Output the (X, Y) coordinate of the center of the cell containing the given text.  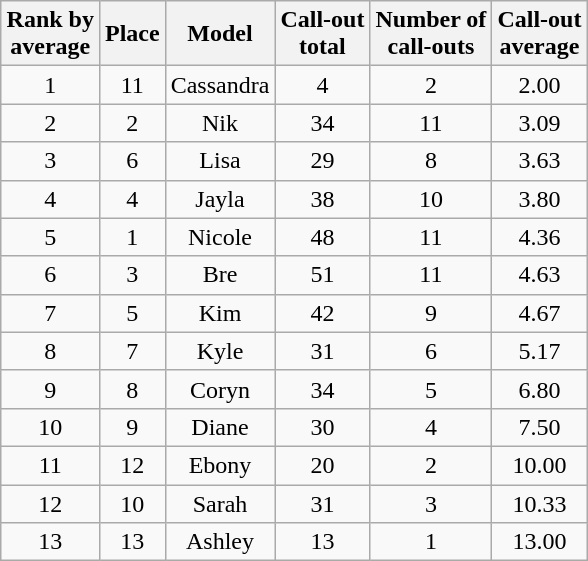
Coryn (220, 389)
4.63 (540, 275)
Rank byaverage (50, 34)
5.17 (540, 351)
Diane (220, 427)
7.50 (540, 427)
20 (322, 465)
Ashley (220, 542)
Ebony (220, 465)
10.00 (540, 465)
Nik (220, 123)
51 (322, 275)
30 (322, 427)
Kim (220, 313)
4.36 (540, 237)
Cassandra (220, 85)
Number ofcall-outs (431, 34)
48 (322, 237)
29 (322, 161)
Model (220, 34)
38 (322, 199)
Call-outaverage (540, 34)
Nicole (220, 237)
3.09 (540, 123)
Lisa (220, 161)
Kyle (220, 351)
Sarah (220, 503)
42 (322, 313)
3.80 (540, 199)
2.00 (540, 85)
Call-outtotal (322, 34)
13.00 (540, 542)
Place (132, 34)
6.80 (540, 389)
3.63 (540, 161)
Jayla (220, 199)
4.67 (540, 313)
Bre (220, 275)
10.33 (540, 503)
